Return (X, Y) of the center of cell containing provided text 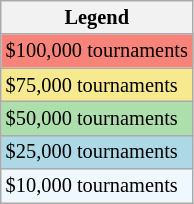
$50,000 tournaments (97, 118)
$10,000 tournaments (97, 186)
$75,000 tournaments (97, 85)
Legend (97, 17)
$100,000 tournaments (97, 51)
$25,000 tournaments (97, 152)
